Extract the (X, Y) coordinate from the center of the cell holding the provided text.  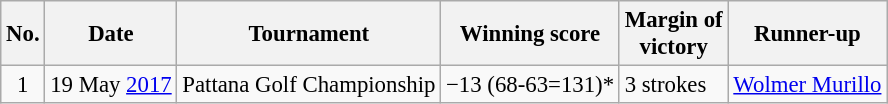
−13 (68-63=131)* (530, 85)
Date (111, 34)
Runner-up (808, 34)
3 strokes (674, 85)
Tournament (309, 34)
No. (23, 34)
Wolmer Murillo (808, 85)
Winning score (530, 34)
Pattana Golf Championship (309, 85)
1 (23, 85)
19 May 2017 (111, 85)
Margin ofvictory (674, 34)
